Return [x, y] of the center of cell containing provided text 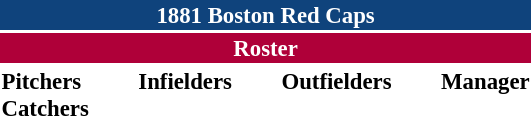
Roster [266, 48]
1881 Boston Red Caps [266, 15]
